Return the (x, y) coordinate for the center point of the cell that contains the specified text.  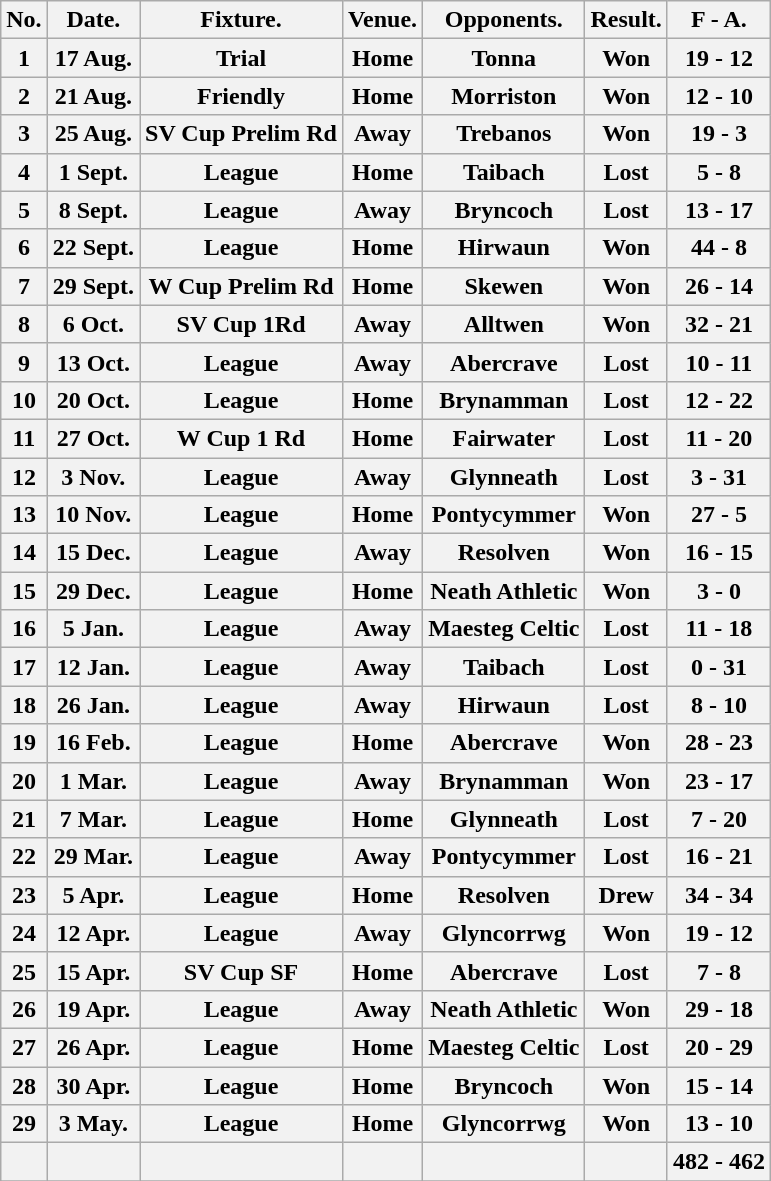
11 - 20 (718, 438)
26 - 14 (718, 286)
20 (24, 781)
4 (24, 172)
Venue. (382, 20)
10 (24, 400)
19 (24, 743)
Result. (626, 20)
23 (24, 895)
5 Apr. (93, 895)
Tonna (504, 58)
16 - 21 (718, 857)
12 - 22 (718, 400)
Morriston (504, 96)
19 - 3 (718, 134)
14 (24, 553)
8 - 10 (718, 705)
W Cup Prelim Rd (242, 286)
12 Apr. (93, 933)
9 (24, 362)
W Cup 1 Rd (242, 438)
Alltwen (504, 324)
23 - 17 (718, 781)
22 Sept. (93, 248)
Friendly (242, 96)
29 (24, 1124)
Opponents. (504, 20)
Date. (93, 20)
13 (24, 515)
Skewen (504, 286)
27 Oct. (93, 438)
12 (24, 477)
26 Jan. (93, 705)
1 Mar. (93, 781)
13 Oct. (93, 362)
7 - 20 (718, 819)
26 (24, 1009)
7 Mar. (93, 819)
28 - 23 (718, 743)
18 (24, 705)
21 (24, 819)
34 - 34 (718, 895)
26 Apr. (93, 1047)
15 - 14 (718, 1085)
8 Sept. (93, 210)
5 - 8 (718, 172)
Drew (626, 895)
Fairwater (504, 438)
3 Nov. (93, 477)
20 Oct. (93, 400)
21 Aug. (93, 96)
1 Sept. (93, 172)
7 - 8 (718, 971)
Trebanos (504, 134)
10 Nov. (93, 515)
5 (24, 210)
28 (24, 1085)
10 - 11 (718, 362)
3 - 0 (718, 591)
29 - 18 (718, 1009)
No. (24, 20)
12 Jan. (93, 667)
15 (24, 591)
16 - 15 (718, 553)
29 Dec. (93, 591)
12 - 10 (718, 96)
11 - 18 (718, 629)
27 - 5 (718, 515)
Fixture. (242, 20)
1 (24, 58)
SV Cup Prelim Rd (242, 134)
SV Cup 1Rd (242, 324)
44 - 8 (718, 248)
13 - 17 (718, 210)
20 - 29 (718, 1047)
3 (24, 134)
8 (24, 324)
24 (24, 933)
29 Mar. (93, 857)
27 (24, 1047)
15 Dec. (93, 553)
16 Feb. (93, 743)
15 Apr. (93, 971)
16 (24, 629)
30 Apr. (93, 1085)
6 Oct. (93, 324)
F - A. (718, 20)
Trial (242, 58)
0 - 31 (718, 667)
SV Cup SF (242, 971)
13 - 10 (718, 1124)
7 (24, 286)
17 Aug. (93, 58)
25 Aug. (93, 134)
25 (24, 971)
482 - 462 (718, 1162)
3 May. (93, 1124)
3 - 31 (718, 477)
17 (24, 667)
19 Apr. (93, 1009)
2 (24, 96)
32 - 21 (718, 324)
29 Sept. (93, 286)
6 (24, 248)
11 (24, 438)
5 Jan. (93, 629)
22 (24, 857)
